Return the (X, Y) coordinate for the center point of the cell that contains the specified text.  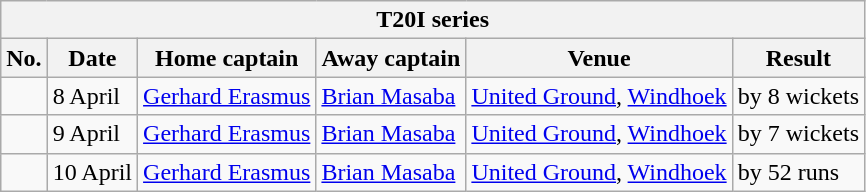
No. (24, 58)
Date (92, 58)
Venue (599, 58)
Result (798, 58)
by 52 runs (798, 172)
Away captain (391, 58)
8 April (92, 96)
by 8 wickets (798, 96)
9 April (92, 134)
10 April (92, 172)
T20I series (433, 20)
by 7 wickets (798, 134)
Home captain (227, 58)
